Capture the cell that displays the provided text and extract its (X, Y) central coordinate. 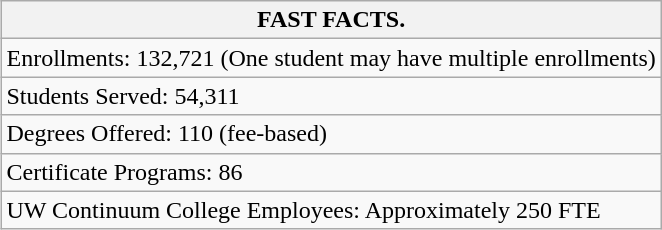
Certificate Programs: 86 (331, 172)
UW Continuum College Employees: Approximately 250 FTE (331, 210)
FAST FACTS. (331, 20)
Enrollments: 132,721 (One student may have multiple enrollments) (331, 58)
Students Served: 54,311 (331, 96)
Degrees Offered: 110 (fee-based) (331, 134)
